Output the (X, Y) coordinate of the center of the cell containing the given text.  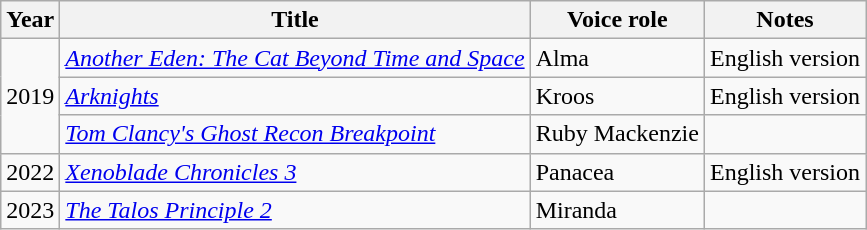
2022 (30, 172)
Kroos (617, 96)
2019 (30, 96)
Notes (784, 20)
Year (30, 20)
Title (295, 20)
Alma (617, 58)
Miranda (617, 210)
Panacea (617, 172)
Xenoblade Chronicles 3 (295, 172)
Ruby Mackenzie (617, 134)
The Talos Principle 2 (295, 210)
Arknights (295, 96)
Another Eden: The Cat Beyond Time and Space (295, 58)
2023 (30, 210)
Tom Clancy's Ghost Recon Breakpoint (295, 134)
Voice role (617, 20)
